Capture the cell that displays the provided text and extract its [X, Y] central coordinate. 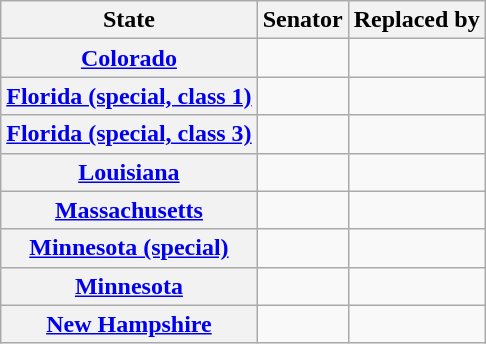
State [129, 20]
Florida (special, class 3) [129, 134]
Minnesota [129, 286]
Florida (special, class 1) [129, 96]
Replaced by [416, 20]
Minnesota (special) [129, 248]
Colorado [129, 58]
Senator [302, 20]
Louisiana [129, 172]
Massachusetts [129, 210]
New Hampshire [129, 324]
